Provide the (X, Y) coordinate of the cell's center where the given text is located.  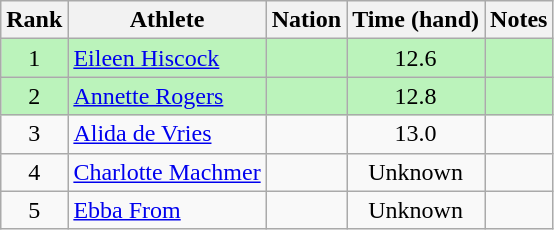
5 (34, 210)
4 (34, 172)
Notes (519, 20)
12.8 (416, 96)
3 (34, 134)
Time (hand) (416, 20)
Annette Rogers (167, 96)
Alida de Vries (167, 134)
1 (34, 58)
12.6 (416, 58)
Nation (306, 20)
Ebba From (167, 210)
2 (34, 96)
13.0 (416, 134)
Rank (34, 20)
Athlete (167, 20)
Charlotte Machmer (167, 172)
Eileen Hiscock (167, 58)
